Scan for the cell matching the given text and deliver its (x, y) coordinate at center. 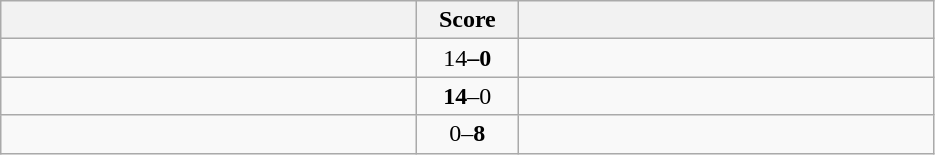
0–8 (468, 134)
Score (468, 20)
